For the text-containing cell, return its midpoint in (X, Y) coordinate format. 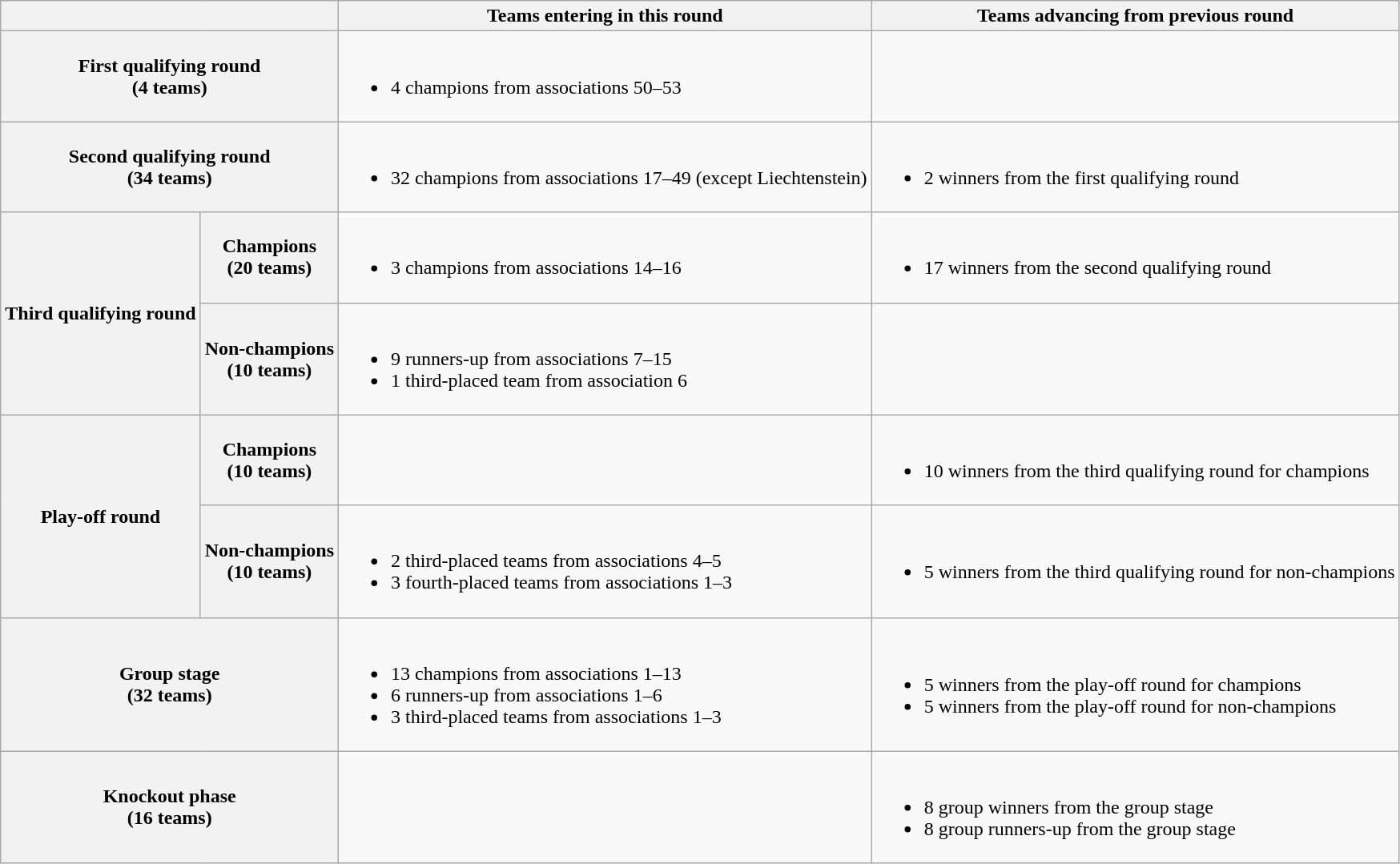
2 third-placed teams from associations 4–53 fourth-placed teams from associations 1–3 (605, 561)
9 runners-up from associations 7–151 third-placed team from association 6 (605, 359)
Group stage(32 teams) (170, 684)
3 champions from associations 14–16 (605, 258)
4 champions from associations 50–53 (605, 77)
5 winners from the play-off round for champions5 winners from the play-off round for non-champions (1136, 684)
Teams entering in this round (605, 16)
Play-off round (101, 516)
First qualifying round(4 teams) (170, 77)
8 group winners from the group stage8 group runners-up from the group stage (1136, 807)
17 winners from the second qualifying round (1136, 258)
Third qualifying round (101, 314)
Teams advancing from previous round (1136, 16)
Champions(20 teams) (269, 258)
32 champions from associations 17–49 (except Liechtenstein) (605, 167)
Knockout phase(16 teams) (170, 807)
13 champions from associations 1–136 runners-up from associations 1–63 third-placed teams from associations 1–3 (605, 684)
5 winners from the third qualifying round for non-champions (1136, 561)
Champions(10 teams) (269, 460)
Second qualifying round(34 teams) (170, 167)
10 winners from the third qualifying round for champions (1136, 460)
2 winners from the first qualifying round (1136, 167)
